Scan for the cell matching the given text and deliver its (X, Y) coordinate at center. 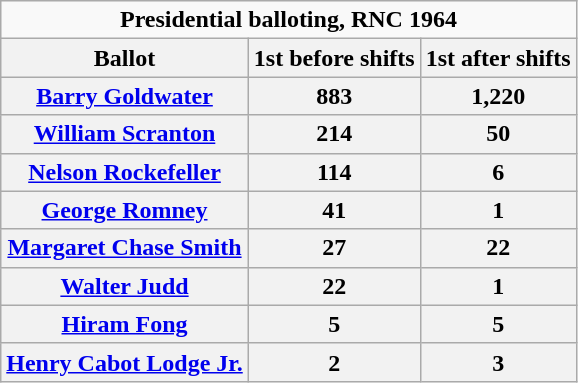
Barry Goldwater (125, 96)
Ballot (125, 58)
214 (334, 134)
1st before shifts (334, 58)
114 (334, 172)
Margaret Chase Smith (125, 248)
George Romney (125, 210)
Walter Judd (125, 286)
Presidential balloting, RNC 1964 (288, 20)
William Scranton (125, 134)
3 (498, 362)
Henry Cabot Lodge Jr. (125, 362)
41 (334, 210)
Hiram Fong (125, 324)
6 (498, 172)
Nelson Rockefeller (125, 172)
1st after shifts (498, 58)
1,220 (498, 96)
883 (334, 96)
27 (334, 248)
2 (334, 362)
50 (498, 134)
